Extract the (X, Y) coordinate from the center of the cell holding the provided text.  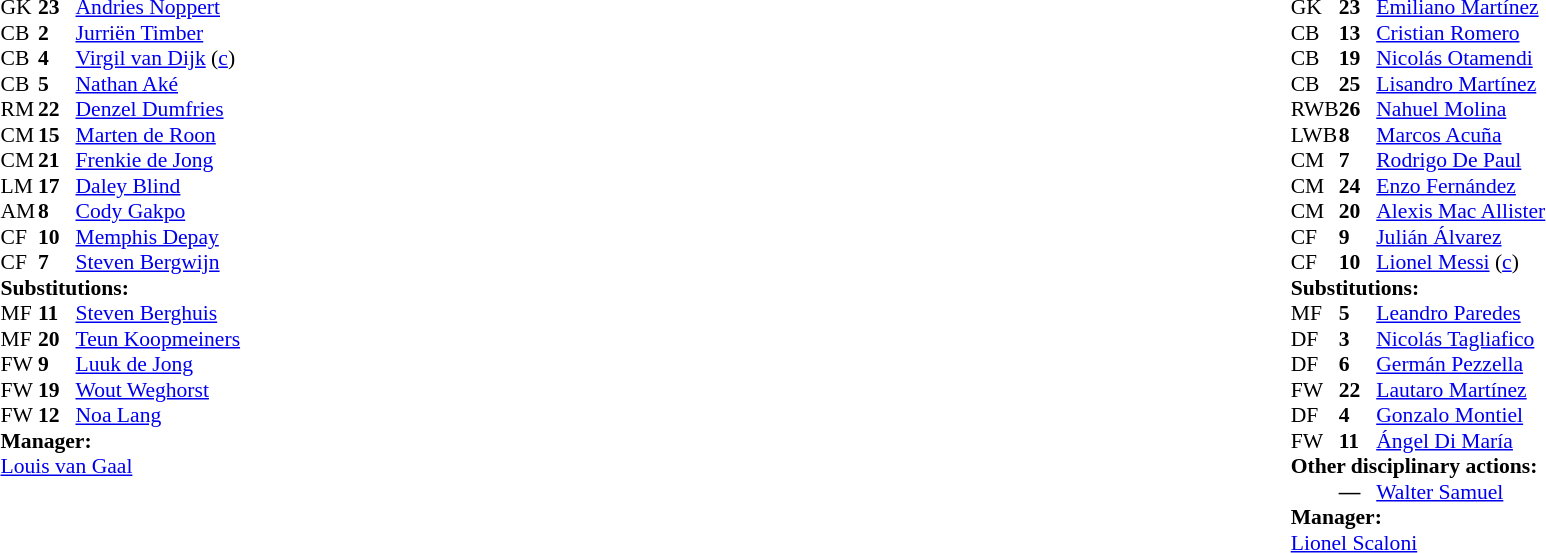
Enzo Fernández (1460, 186)
LWB (1315, 135)
Wout Weghorst (158, 390)
Nathan Aké (158, 84)
Leandro Paredes (1460, 313)
Daley Blind (158, 186)
6 (1358, 365)
Cody Gakpo (158, 211)
17 (57, 186)
Germán Pezzella (1460, 365)
Ángel Di María (1460, 441)
Walter Samuel (1460, 492)
Virgil van Dijk (c) (158, 59)
Lionel Messi (c) (1460, 263)
Nahuel Molina (1460, 109)
Other disciplinary actions: (1418, 467)
26 (1358, 109)
Steven Bergwijn (158, 263)
Cristian Romero (1460, 33)
15 (57, 135)
2 (57, 33)
Rodrigo De Paul (1460, 161)
24 (1358, 186)
LM (19, 186)
Jurriën Timber (158, 33)
Luuk de Jong (158, 365)
25 (1358, 84)
AM (19, 211)
Lautaro Martínez (1460, 390)
21 (57, 161)
Denzel Dumfries (158, 109)
Marcos Acuña (1460, 135)
Teun Koopmeiners (158, 339)
Julián Álvarez (1460, 237)
Steven Berghuis (158, 313)
RWB (1315, 109)
Nicolás Otamendi (1460, 59)
3 (1358, 339)
Marten de Roon (158, 135)
Lisandro Martínez (1460, 84)
Noa Lang (158, 415)
Louis van Gaal (120, 467)
13 (1358, 33)
Nicolás Tagliafico (1460, 339)
Memphis Depay (158, 237)
Alexis Mac Allister (1460, 211)
Frenkie de Jong (158, 161)
12 (57, 415)
— (1358, 492)
Gonzalo Montiel (1460, 415)
RM (19, 109)
